Find where the given text appears and provide that cell's center as [x, y] coordinate. 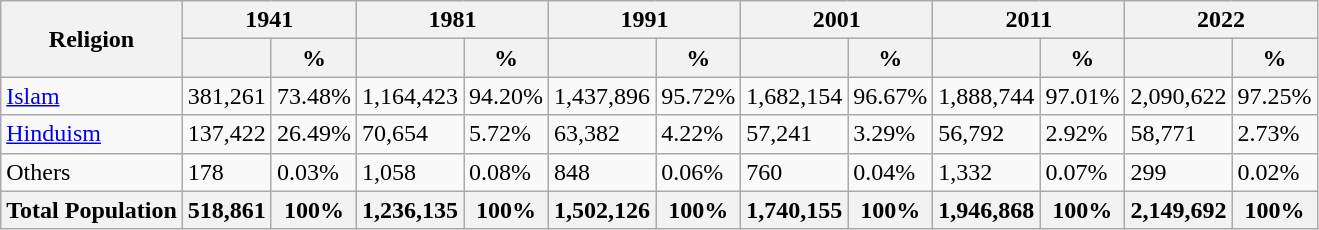
57,241 [794, 134]
1,236,135 [410, 210]
58,771 [1178, 134]
1,437,896 [602, 96]
5.72% [506, 134]
1,502,126 [602, 210]
97.01% [1082, 96]
1,332 [986, 172]
4.22% [698, 134]
70,654 [410, 134]
0.04% [890, 172]
3.29% [890, 134]
63,382 [602, 134]
26.49% [314, 134]
2.92% [1082, 134]
2,149,692 [1178, 210]
0.08% [506, 172]
96.67% [890, 96]
1981 [452, 20]
1,058 [410, 172]
95.72% [698, 96]
381,261 [226, 96]
1,888,744 [986, 96]
518,861 [226, 210]
848 [602, 172]
2022 [1221, 20]
Total Population [92, 210]
2001 [837, 20]
56,792 [986, 134]
760 [794, 172]
2.73% [1274, 134]
299 [1178, 172]
137,422 [226, 134]
0.02% [1274, 172]
1991 [645, 20]
2,090,622 [1178, 96]
0.03% [314, 172]
178 [226, 172]
Islam [92, 96]
1,740,155 [794, 210]
Others [92, 172]
2011 [1029, 20]
Hinduism [92, 134]
1941 [269, 20]
0.07% [1082, 172]
94.20% [506, 96]
1,946,868 [986, 210]
1,164,423 [410, 96]
0.06% [698, 172]
97.25% [1274, 96]
73.48% [314, 96]
Religion [92, 39]
1,682,154 [794, 96]
